Identify which cell holds the provided text, then report its (X, Y) central coordinate. 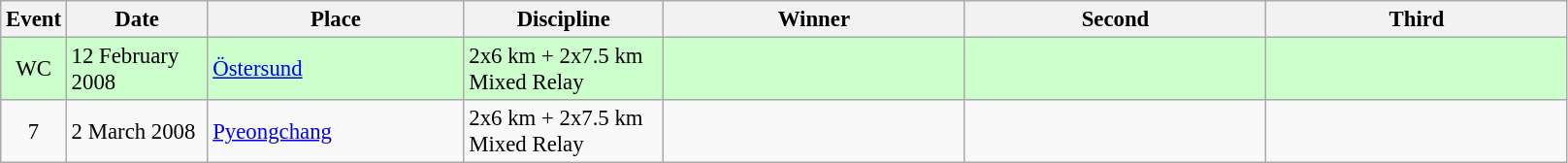
WC (34, 70)
Winner (815, 19)
2 March 2008 (137, 132)
Place (336, 19)
Event (34, 19)
Second (1116, 19)
7 (34, 132)
Discipline (564, 19)
Date (137, 19)
12 February 2008 (137, 70)
Pyeongchang (336, 132)
Third (1417, 19)
Östersund (336, 70)
